Pinpoint the cell where the given text exists, returning its (X, Y) midpoint coordinate. 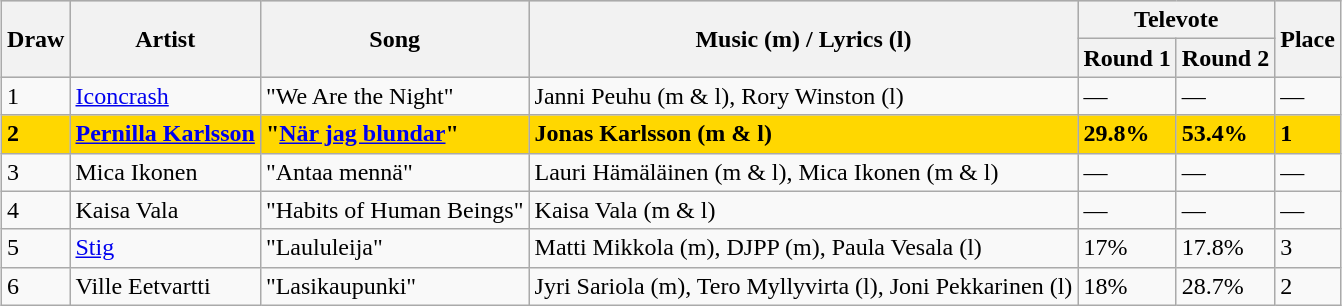
Matti Mikkola (m), DJPP (m), Paula Vesala (l) (804, 248)
5 (36, 248)
17% (1127, 248)
4 (36, 210)
Song (394, 39)
29.8% (1127, 134)
Draw (36, 39)
Mica Ikonen (165, 172)
"Laululeija" (394, 248)
6 (36, 286)
Pernilla Karlsson (165, 134)
Kaisa Vala (m & l) (804, 210)
Music (m) / Lyrics (l) (804, 39)
Jonas Karlsson (m & l) (804, 134)
"Habits of Human Beings" (394, 210)
28.7% (1225, 286)
Place (1308, 39)
"Antaa mennä" (394, 172)
Round 1 (1127, 58)
Iconcrash (165, 96)
"När jag blundar" (394, 134)
Televote (1176, 20)
"Lasikaupunki" (394, 286)
17.8% (1225, 248)
Ville Eetvartti (165, 286)
Lauri Hämäläinen (m & l), Mica Ikonen (m & l) (804, 172)
53.4% (1225, 134)
Round 2 (1225, 58)
Artist (165, 39)
Janni Peuhu (m & l), Rory Winston (l) (804, 96)
Kaisa Vala (165, 210)
Jyri Sariola (m), Tero Myllyvirta (l), Joni Pekkarinen (l) (804, 286)
Stig (165, 248)
"We Are the Night" (394, 96)
18% (1127, 286)
